Find where the given text appears and provide that cell's center as (X, Y) coordinate. 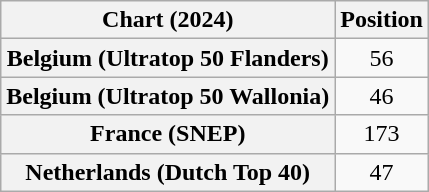
Belgium (Ultratop 50 Wallonia) (168, 96)
56 (382, 58)
Netherlands (Dutch Top 40) (168, 172)
46 (382, 96)
47 (382, 172)
Position (382, 20)
Belgium (Ultratop 50 Flanders) (168, 58)
173 (382, 134)
Chart (2024) (168, 20)
France (SNEP) (168, 134)
